Capture the cell that displays the provided text and extract its (X, Y) central coordinate. 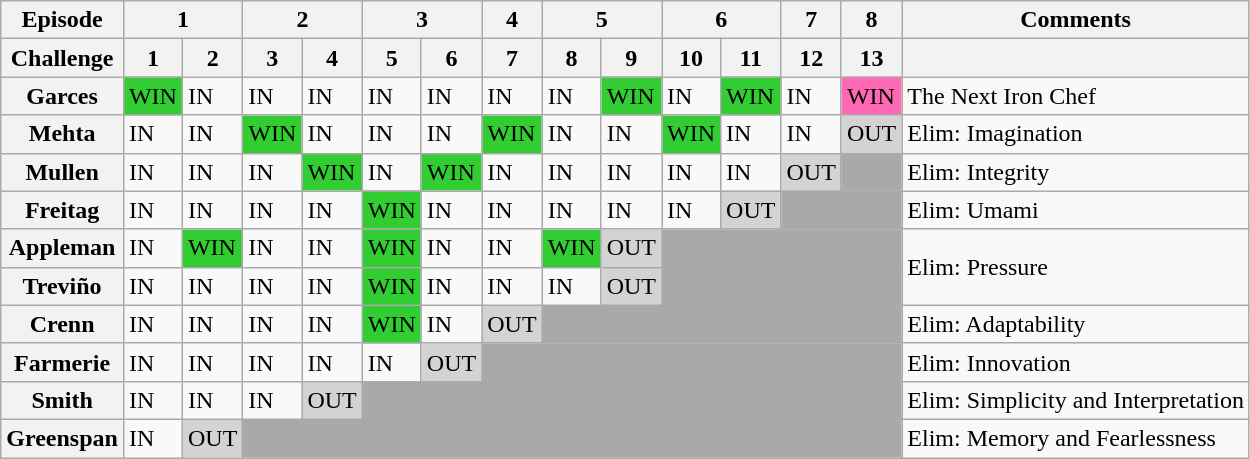
Episode (62, 20)
10 (692, 58)
Challenge (62, 58)
Appleman (62, 248)
9 (631, 58)
Mehta (62, 134)
Garces (62, 96)
Elim: Pressure (1076, 267)
11 (751, 58)
Elim: Adaptability (1076, 324)
Elim: Simplicity and Interpretation (1076, 400)
12 (811, 58)
Greenspan (62, 438)
Elim: Imagination (1076, 134)
13 (871, 58)
Elim: Integrity (1076, 172)
The Next Iron Chef (1076, 96)
Mullen (62, 172)
Elim: Umami (1076, 210)
Freitag (62, 210)
Smith (62, 400)
Elim: Memory and Fearlessness (1076, 438)
Elim: Innovation (1076, 362)
Treviño (62, 286)
Farmerie (62, 362)
Comments (1076, 20)
Crenn (62, 324)
